Find where the given text appears and provide that cell's center as [x, y] coordinate. 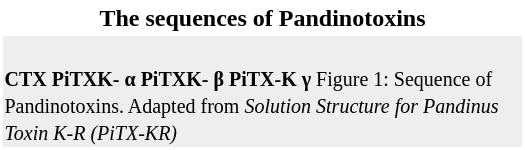
CTX PiTXK- α PiTXK- β PiTX-K γ Figure 1: Sequence of Pandinotoxins. Adapted from Solution Structure for Pandinus Toxin K-R (PiTX-KR) [262, 92]
The sequences of Pandinotoxins [262, 18]
